Find where the given text appears and provide that cell's center as [x, y] coordinate. 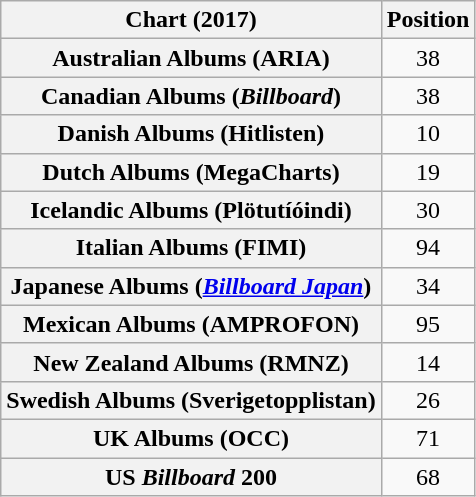
34 [428, 286]
14 [428, 362]
Japanese Albums (Billboard Japan) [191, 286]
Position [428, 20]
10 [428, 134]
94 [428, 248]
68 [428, 477]
Danish Albums (Hitlisten) [191, 134]
Dutch Albums (MegaCharts) [191, 172]
Swedish Albums (Sverigetopplistan) [191, 400]
Australian Albums (ARIA) [191, 58]
Icelandic Albums (Plötutíóindi) [191, 210]
New Zealand Albums (RMNZ) [191, 362]
Chart (2017) [191, 20]
UK Albums (OCC) [191, 438]
95 [428, 324]
Mexican Albums (AMPROFON) [191, 324]
Canadian Albums (Billboard) [191, 96]
19 [428, 172]
30 [428, 210]
Italian Albums (FIMI) [191, 248]
71 [428, 438]
US Billboard 200 [191, 477]
26 [428, 400]
